Capture the cell that displays the provided text and extract its [x, y] central coordinate. 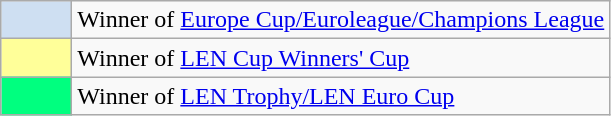
Winner of LEN Cup Winners' Cup [341, 58]
Winner of LEN Trophy/LEN Euro Cup [341, 96]
Winner of Europe Cup/Euroleague/Champions League [341, 20]
